For the text-containing cell, return its midpoint in (x, y) coordinate format. 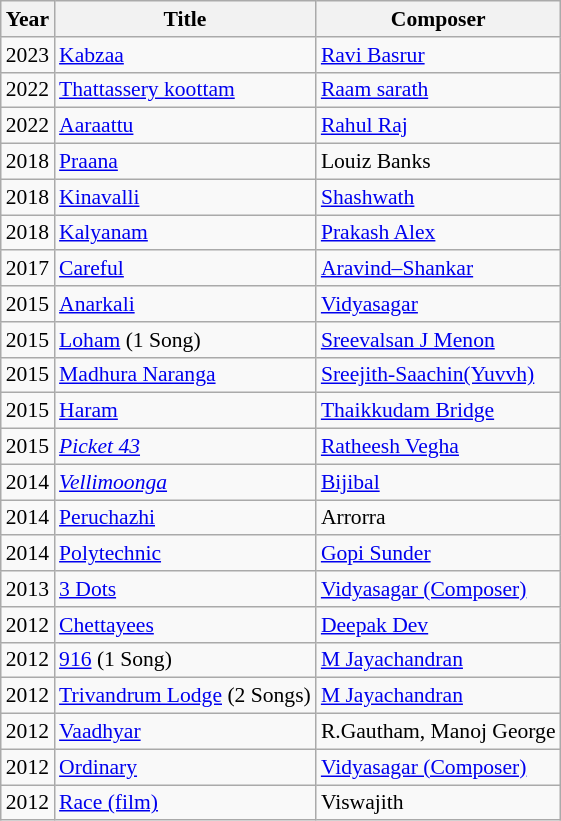
Viswajith (438, 803)
Aravind–Shankar (438, 269)
Prakash Alex (438, 233)
Year (28, 19)
2023 (28, 55)
Madhura Naranga (185, 375)
Shashwath (438, 197)
Vellimoonga (185, 482)
Aaraattu (185, 126)
Picket 43 (185, 447)
Deepak Dev (438, 625)
Haram (185, 411)
Anarkali (185, 304)
Kinavalli (185, 197)
R.Gautham, Manoj George (438, 732)
Praana (185, 162)
Race (film) (185, 803)
Rahul Raj (438, 126)
Thattassery koottam (185, 90)
Arrorra (438, 518)
Careful (185, 269)
Chettayees (185, 625)
Trivandrum Lodge (2 Songs) (185, 696)
916 (1 Song) (185, 660)
Kalyanam (185, 233)
Ordinary (185, 767)
Thaikkudam Bridge (438, 411)
Sreejith-Saachin(Yuvvh) (438, 375)
Vidyasagar (438, 304)
Ravi Basrur (438, 55)
Composer (438, 19)
2013 (28, 589)
Polytechnic (185, 554)
2017 (28, 269)
Sreevalsan J Menon (438, 340)
Title (185, 19)
Loham (1 Song) (185, 340)
Louiz Banks (438, 162)
Raam sarath (438, 90)
3 Dots (185, 589)
Kabzaa (185, 55)
Peruchazhi (185, 518)
Ratheesh Vegha (438, 447)
Bijibal (438, 482)
Vaadhyar (185, 732)
Gopi Sunder (438, 554)
